Return the [x, y] coordinate for the center point of the cell that contains the specified text.  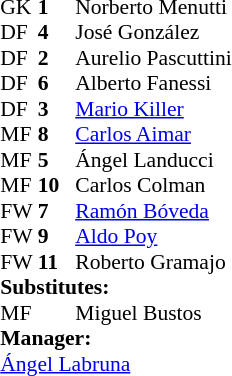
Carlos Colman [153, 185]
Substitutes: [116, 287]
3 [57, 109]
José González [153, 33]
2 [57, 58]
Ángel Landucci [153, 160]
Aldo Poy [153, 237]
Ramón Bóveda [153, 211]
Aurelio Pascuttini [153, 58]
4 [57, 33]
11 [57, 262]
Manager: [116, 339]
9 [57, 237]
Alberto Fanessi [153, 83]
6 [57, 83]
10 [57, 185]
Miguel Bustos [153, 313]
7 [57, 211]
5 [57, 160]
Carlos Aimar [153, 135]
Roberto Gramajo [153, 262]
Mario Killer [153, 109]
8 [57, 135]
